Determine the (X, Y) coordinate at the center of the cell enclosing the given text.  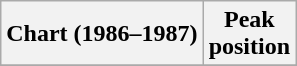
Peakposition (249, 34)
Chart (1986–1987) (102, 34)
